Output the (X, Y) coordinate of the center of the cell containing the given text.  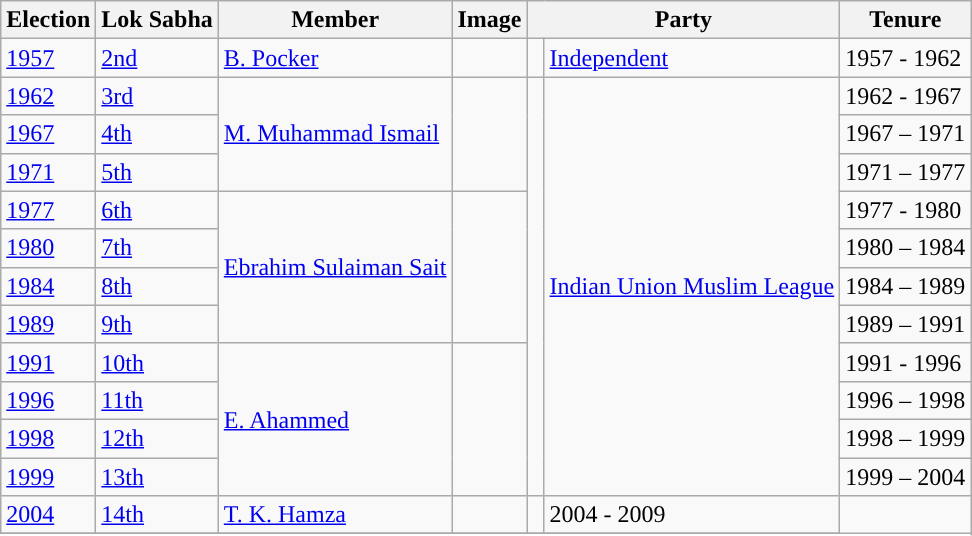
2004 (48, 515)
1957 - 1962 (906, 58)
6th (157, 210)
Lok Sabha (157, 20)
1980 (48, 248)
Election (48, 20)
1957 (48, 58)
Party (684, 20)
M. Muhammad Ismail (335, 134)
1996 (48, 400)
T. K. Hamza (335, 515)
1991 - 1996 (906, 362)
9th (157, 324)
2004 - 2009 (692, 515)
1962 (48, 96)
1971 – 1977 (906, 172)
1980 – 1984 (906, 248)
1996 – 1998 (906, 400)
1977 (48, 210)
1977 - 1980 (906, 210)
1991 (48, 362)
Independent (692, 58)
1967 – 1971 (906, 134)
1984 – 1989 (906, 286)
11th (157, 400)
1989 – 1991 (906, 324)
E. Ahammed (335, 419)
1971 (48, 172)
1998 – 1999 (906, 438)
1989 (48, 324)
4th (157, 134)
Indian Union Muslim League (692, 286)
14th (157, 515)
1962 - 1967 (906, 96)
1999 (48, 477)
13th (157, 477)
1999 – 2004 (906, 477)
1967 (48, 134)
3rd (157, 96)
1984 (48, 286)
Image (490, 20)
2nd (157, 58)
8th (157, 286)
Member (335, 20)
5th (157, 172)
10th (157, 362)
1998 (48, 438)
7th (157, 248)
Ebrahim Sulaiman Sait (335, 267)
12th (157, 438)
Tenure (906, 20)
B. Pocker (335, 58)
